Output the [x, y] coordinate of the center of the cell containing the given text.  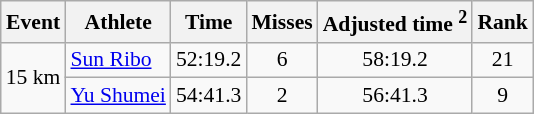
52:19.2 [208, 60]
Rank [502, 22]
15 km [34, 78]
54:41.3 [208, 96]
Yu Shumei [118, 96]
6 [282, 60]
9 [502, 96]
Misses [282, 22]
Event [34, 22]
Athlete [118, 22]
Adjusted time 2 [396, 22]
56:41.3 [396, 96]
58:19.2 [396, 60]
Sun Ribo [118, 60]
21 [502, 60]
Time [208, 22]
2 [282, 96]
